Provide the [x, y] coordinate of the cell's center where the given text is located.  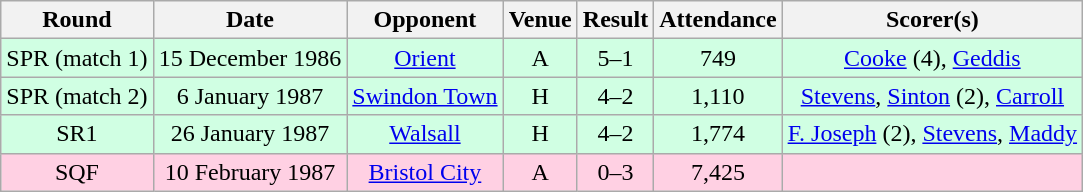
Round [77, 20]
15 December 1986 [250, 58]
SQF [77, 172]
Attendance [718, 20]
Walsall [425, 134]
26 January 1987 [250, 134]
6 January 1987 [250, 96]
7,425 [718, 172]
Cooke (4), Geddis [932, 58]
Swindon Town [425, 96]
Result [615, 20]
SPR (match 1) [77, 58]
F. Joseph (2), Stevens, Maddy [932, 134]
Scorer(s) [932, 20]
Opponent [425, 20]
749 [718, 58]
1,774 [718, 134]
Orient [425, 58]
SPR (match 2) [77, 96]
1,110 [718, 96]
SR1 [77, 134]
Date [250, 20]
Venue [540, 20]
Stevens, Sinton (2), Carroll [932, 96]
Bristol City [425, 172]
5–1 [615, 58]
10 February 1987 [250, 172]
0–3 [615, 172]
